Identify which cell holds the provided text, then report its [x, y] central coordinate. 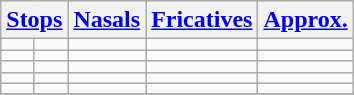
Nasals [107, 20]
Fricatives [202, 20]
Approx. [306, 20]
Stops [34, 20]
